From the cell containing the given text, extract its center point as (X, Y) coordinate. 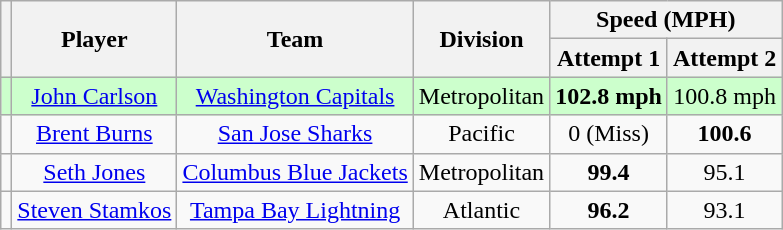
Team (295, 39)
Attempt 2 (724, 58)
99.4 (609, 172)
100.8 mph (724, 96)
93.1 (724, 210)
95.1 (724, 172)
Tampa Bay Lightning (295, 210)
100.6 (724, 134)
Brent Burns (94, 134)
Speed (MPH) (666, 20)
102.8 mph (609, 96)
Seth Jones (94, 172)
Columbus Blue Jackets (295, 172)
0 (Miss) (609, 134)
John Carlson (94, 96)
Attempt 1 (609, 58)
Atlantic (481, 210)
Player (94, 39)
Washington Capitals (295, 96)
Division (481, 39)
96.2 (609, 210)
Steven Stamkos (94, 210)
Pacific (481, 134)
San Jose Sharks (295, 134)
